Locate the cell with the specified text and output its (x, y) center coordinate. 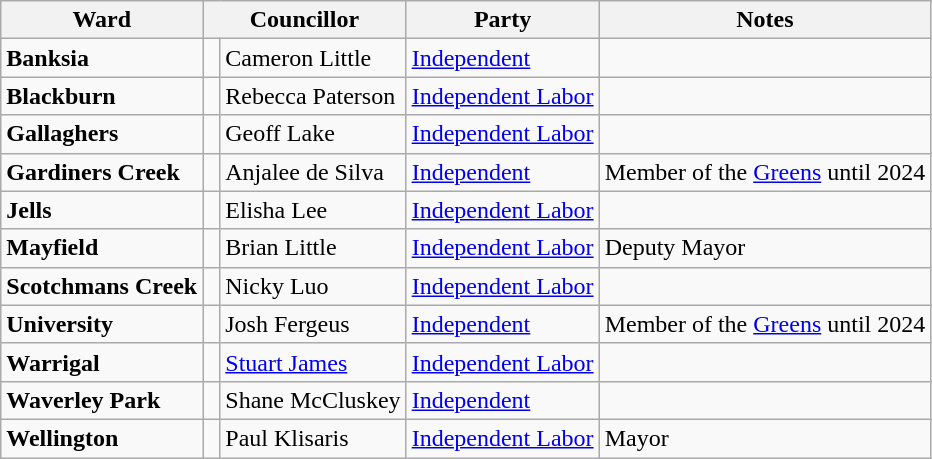
Cameron Little (313, 58)
Scotchmans Creek (102, 286)
Paul Klisaris (313, 438)
Rebecca Paterson (313, 96)
Gardiners Creek (102, 172)
Elisha Lee (313, 210)
Stuart James (313, 362)
Banksia (102, 58)
Nicky Luo (313, 286)
Gallaghers (102, 134)
Wellington (102, 438)
Notes (765, 20)
Brian Little (313, 248)
University (102, 324)
Shane McCluskey (313, 400)
Warrigal (102, 362)
Mayor (765, 438)
Deputy Mayor (765, 248)
Blackburn (102, 96)
Waverley Park (102, 400)
Councillor (304, 20)
Ward (102, 20)
Geoff Lake (313, 134)
Jells (102, 210)
Party (502, 20)
Mayfield (102, 248)
Anjalee de Silva (313, 172)
Josh Fergeus (313, 324)
